Identify which cell holds the provided text, then report its [X, Y] central coordinate. 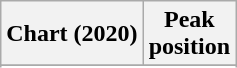
Peakposition [189, 34]
Chart (2020) [72, 34]
